Return [x, y] of the center of cell containing provided text 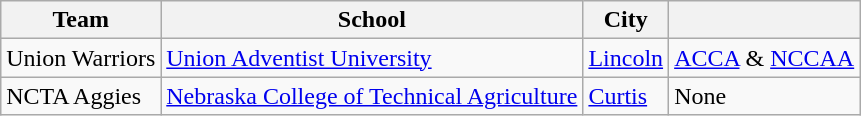
School [372, 20]
Union Adventist University [372, 58]
Team [81, 20]
ACCA & NCCAA [764, 58]
NCTA Aggies [81, 96]
Union Warriors [81, 58]
Lincoln [626, 58]
Curtis [626, 96]
None [764, 96]
Nebraska College of Technical Agriculture [372, 96]
City [626, 20]
